Detect which cell encompasses the target text, then output its [x, y] center coordinate. 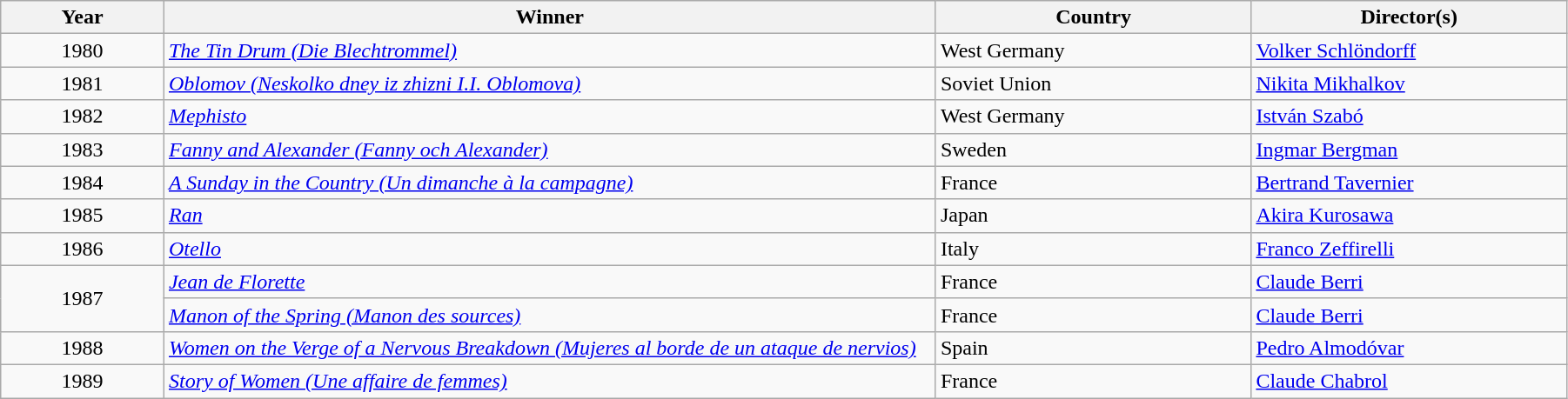
Spain [1093, 348]
Ingmar Bergman [1410, 150]
Soviet Union [1093, 83]
Bertrand Tavernier [1410, 183]
Country [1093, 17]
Japan [1093, 216]
Oblomov (Neskolko dney iz zhizni I.I. Oblomova) [550, 83]
Claude Chabrol [1410, 381]
1987 [83, 298]
Women on the Verge of a Nervous Breakdown (Mujeres al borde de un ataque de nervios) [550, 348]
Story of Women (Une affaire de femmes) [550, 381]
Fanny and Alexander (Fanny och Alexander) [550, 150]
Franco Zeffirelli [1410, 249]
1986 [83, 249]
Akira Kurosawa [1410, 216]
1980 [83, 50]
1984 [83, 183]
Director(s) [1410, 17]
1981 [83, 83]
Jean de Florette [550, 282]
Italy [1093, 249]
1989 [83, 381]
Ran [550, 216]
Mephisto [550, 116]
The Tin Drum (Die Blechtrommel) [550, 50]
A Sunday in the Country (Un dimanche à la campagne) [550, 183]
1988 [83, 348]
Year [83, 17]
Nikita Mikhalkov [1410, 83]
1983 [83, 150]
Winner [550, 17]
Otello [550, 249]
1985 [83, 216]
István Szabó [1410, 116]
1982 [83, 116]
Volker Schlöndorff [1410, 50]
Sweden [1093, 150]
Pedro Almodóvar [1410, 348]
Manon of the Spring (Manon des sources) [550, 315]
